Search for the cell housing the specified text and yield its [x, y] center coordinate. 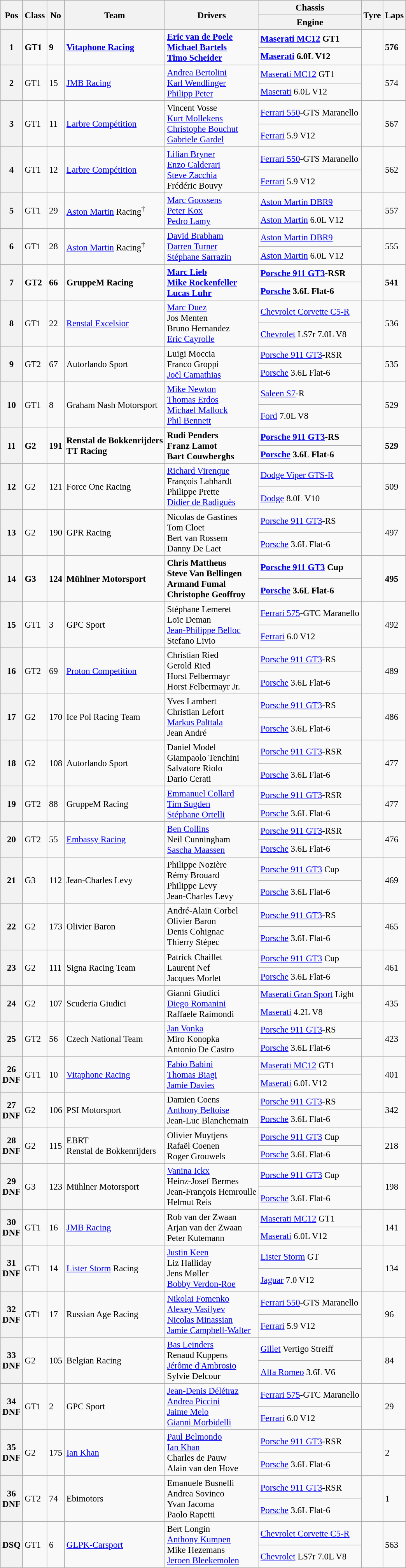
5 [12, 211]
Dodge 8.0L V10 [310, 498]
567 [394, 124]
121 [56, 487]
36DNF [12, 1499]
541 [394, 282]
26DNF [12, 1074]
Andrea Bertolini Karl Wendlinger Philipp Peter [212, 83]
486 [394, 717]
13 [12, 533]
Ford 7.0L V8 [310, 416]
35DNF [12, 1453]
Renstal Excelsior [114, 323]
Lister Storm GT [310, 1257]
111 [56, 968]
Richard Virenque François Labhardt Philippe Prette Didier de Radiguès [212, 487]
Belgian Racing [114, 1360]
Saleen S7-R [310, 393]
342 [394, 1110]
18 [12, 763]
Vanina Ickx Heinz-Josef Bermes Jean-François Hemroulle Helmut Reis [212, 1187]
218 [394, 1146]
Fabio Babini Thomas Biagi Jamie Davies [212, 1074]
Nicolas de Gastines Tom Cloet Bert van Rossem Danny De Laet [212, 533]
PSI Motorsport [114, 1110]
Yves Lambert Christian Lefort Markus Palttala Jean André [212, 717]
EBRT Renstal de Bokkenrijders [114, 1146]
David Brabham Darren Turner Stéphane Sarrazin [212, 247]
André-Alain Corbel Olivier Baron Denis Cohignac Thierry Stépec [212, 927]
461 [394, 968]
Vincent Vosse Kurt Mollekens Christophe Bouchut Gabriele Gardel [212, 124]
Damien Coens Anthony Beltoise Jean-Luc Blanchemain [212, 1110]
67 [56, 364]
Gianni Giudici Diego Romanini Raffaele Raimondi [212, 1003]
32DNF [12, 1314]
66 [56, 282]
Emanuele Busnelli Andrea Sovinco Yvan Jacoma Paolo Rapetti [212, 1499]
555 [394, 247]
Stéphane Lemeret Loïc Deman Jean-Philippe Belloc Stefano Livio [212, 625]
Jean-Denis Délétraz Andrea Piccini Jaime Melo Gianni Morbidelli [212, 1407]
84 [394, 1360]
Team [114, 15]
56 [56, 1039]
489 [394, 671]
105 [56, 1360]
435 [394, 1003]
Engine [310, 23]
Ben Collins Neil Cunningham Sascha Maassen [212, 840]
Rob van der Zwaan Arjan van der Zwaan Peter Kutemann [212, 1227]
28 [56, 247]
Alfa Romeo 3.6L V6 [310, 1372]
115 [56, 1146]
55 [56, 840]
Pos [12, 15]
Jean-Charles Levy [114, 880]
Rudi Penders Franz Lamot Bart Couwberghs [212, 446]
497 [394, 533]
Philippe Nozière Rémy Brouard Philippe Levy Jean-Charles Levy [212, 880]
7 [12, 282]
509 [394, 487]
27DNF [12, 1110]
198 [394, 1187]
557 [394, 211]
423 [394, 1039]
Eric van de Poele Michael Bartels Timo Scheider [212, 47]
Chassis [310, 8]
Maserati Gran Sport Light [310, 994]
Dodge Viper GTS-R [310, 475]
Signa Racing Team [114, 968]
Jan Vonka Miro Konopka Antonio De Castro [212, 1039]
Drivers [212, 15]
Scuderia Giudici [114, 1003]
Proton Competition [114, 671]
30DNF [12, 1227]
20 [12, 840]
476 [394, 840]
492 [394, 625]
Marc Duez Jos Menten Bruno Hernandez Eric Cayrolle [212, 323]
562 [394, 170]
Gillet Vertigo Streiff [310, 1349]
Mike Newton Thomas Erdos Michael Mallock Phil Bennett [212, 404]
170 [56, 717]
Ice Pol Racing Team [114, 717]
Lilian Bryner Enzo Calderari Steve Zacchia Frédéric Bouvy [212, 170]
88 [56, 804]
19 [12, 804]
Bas Leinders Renaud Kuppens Jérôme d'Ambrosio Sylvie Delcour [212, 1360]
Russian Age Racing [114, 1314]
GPR Racing [114, 533]
96 [394, 1314]
536 [394, 323]
33DNF [12, 1360]
175 [56, 1453]
Olivier Muytjens Rafaël Coenen Roger Grouwels [212, 1146]
173 [56, 927]
Christian Ried Gerold Ried Horst Felbermayr Horst Felbermayr Jr. [212, 671]
Embassy Racing [114, 840]
112 [56, 880]
Ian Khan [114, 1453]
23 [12, 968]
Justin Keen Liz Halliday Jens Møller Bobby Verdon-Roe [212, 1269]
Nikolai Fomenko Alexey Vasilyev Nicolas Minassian Jamie Campbell-Walter [212, 1314]
574 [394, 83]
Patrick Chaillet Laurent Nef Jacques Morlet [212, 968]
191 [56, 446]
29DNF [12, 1187]
Daniel Model Giampaolo Tenchini Salvatore Riolo Dario Cerati [212, 763]
Paul Belmondo Ian Khan Charles de Pauw Alain van den Hove [212, 1453]
74 [56, 1499]
124 [56, 579]
106 [56, 1110]
123 [56, 1187]
6 [12, 247]
465 [394, 927]
69 [56, 671]
Chris Mattheus Steve Van Bellingen Armand Fumal Christophe Geoffroy [212, 579]
535 [394, 364]
Jaguar 7.0 V12 [310, 1279]
28DNF [12, 1146]
Marc Goossens Peter Kox Pedro Lamy [212, 211]
Emmanuel Collard Tim Sugden Stéphane Ortelli [212, 804]
Maserati 4.2L V8 [310, 1012]
24 [12, 1003]
31DNF [12, 1269]
469 [394, 880]
34DNF [12, 1407]
21 [12, 880]
Ebimotors [114, 1499]
495 [394, 579]
Force One Racing [114, 487]
108 [56, 763]
Renstal de Bokkenrijders TT Racing [114, 446]
141 [394, 1227]
401 [394, 1074]
25 [12, 1039]
Luigi Moccia Franco Groppi Joël Camathias [212, 364]
Olivier Baron [114, 927]
190 [56, 533]
576 [394, 47]
Lister Storm Racing [114, 1269]
No [56, 15]
Graham Nash Motorsport [114, 404]
Marc Lieb Mike Rockenfeller Lucas Luhr [212, 282]
134 [394, 1269]
Class [35, 15]
Laps [394, 15]
Tyre [372, 15]
107 [56, 1003]
4 [12, 170]
Czech National Team [114, 1039]
